Return the [x, y] coordinate for the center point of the cell that contains the specified text.  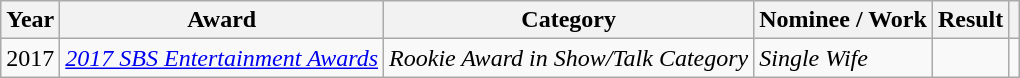
Year [30, 20]
2017 SBS Entertainment Awards [222, 58]
Nominee / Work [844, 20]
Award [222, 20]
2017 [30, 58]
Result [970, 20]
Rookie Award in Show/Talk Category [569, 58]
Category [569, 20]
Single Wife [844, 58]
